Extract the (X, Y) coordinate from the center of the cell holding the provided text.  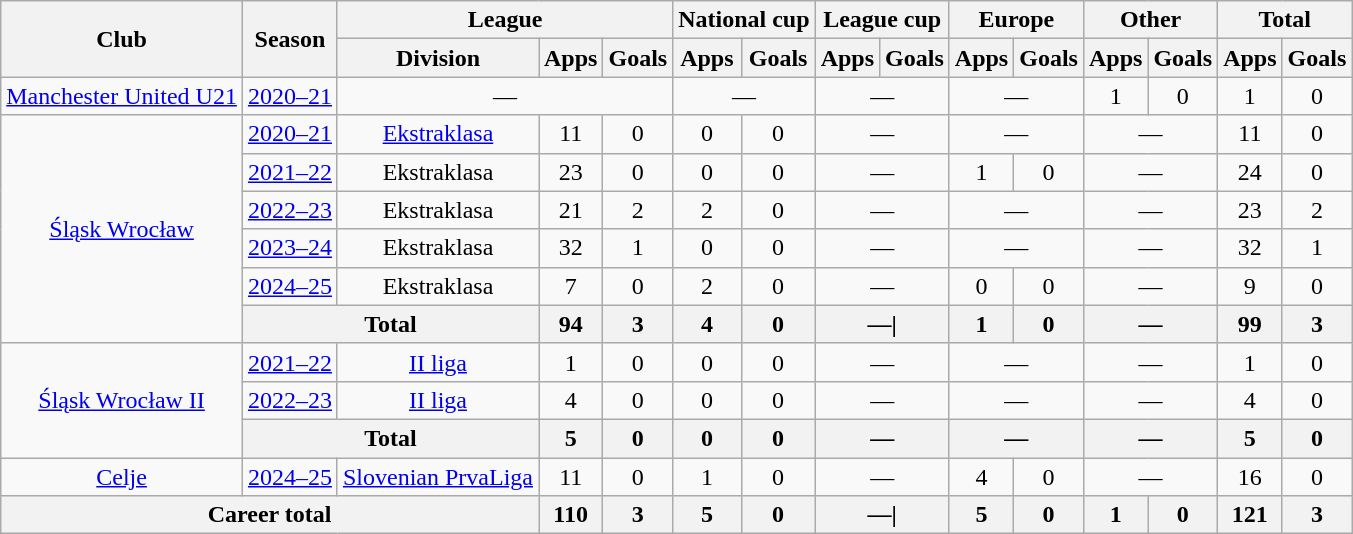
Club (122, 39)
Career total (270, 515)
Manchester United U21 (122, 96)
Śląsk Wrocław (122, 229)
94 (570, 324)
24 (1250, 172)
21 (570, 210)
Europe (1016, 20)
9 (1250, 286)
Śląsk Wrocław II (122, 400)
Season (290, 39)
16 (1250, 477)
2023–24 (290, 248)
99 (1250, 324)
Celje (122, 477)
Division (438, 58)
National cup (744, 20)
League (504, 20)
121 (1250, 515)
Other (1150, 20)
7 (570, 286)
League cup (882, 20)
110 (570, 515)
Slovenian PrvaLiga (438, 477)
